Pinpoint the cell where the given text exists, returning its [x, y] midpoint coordinate. 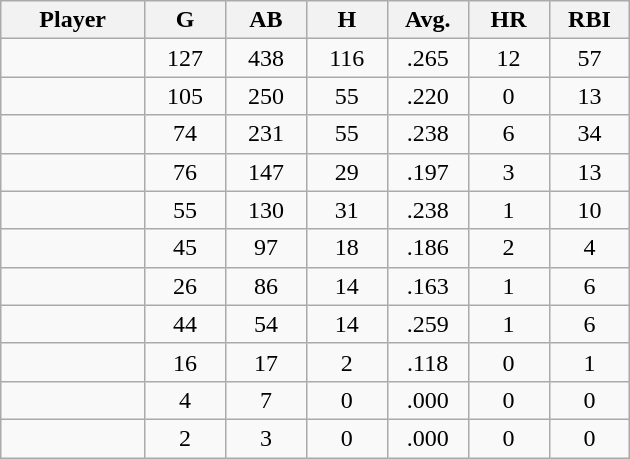
54 [266, 324]
Player [73, 20]
.163 [428, 286]
.265 [428, 58]
105 [186, 96]
.118 [428, 362]
H [346, 20]
16 [186, 362]
18 [346, 248]
12 [508, 58]
76 [186, 172]
57 [590, 58]
74 [186, 134]
26 [186, 286]
127 [186, 58]
17 [266, 362]
10 [590, 210]
147 [266, 172]
AB [266, 20]
116 [346, 58]
86 [266, 286]
.197 [428, 172]
Avg. [428, 20]
7 [266, 400]
130 [266, 210]
31 [346, 210]
29 [346, 172]
45 [186, 248]
438 [266, 58]
G [186, 20]
250 [266, 96]
HR [508, 20]
.220 [428, 96]
44 [186, 324]
.186 [428, 248]
97 [266, 248]
.259 [428, 324]
231 [266, 134]
RBI [590, 20]
34 [590, 134]
